Identify which cell holds the provided text, then report its (x, y) central coordinate. 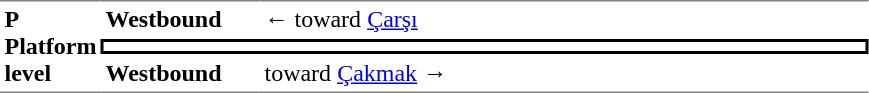
← toward Çarşı (564, 20)
toward Çakmak → (564, 74)
PPlatform level (50, 46)
